From the cell containing the given text, extract its center point as (x, y) coordinate. 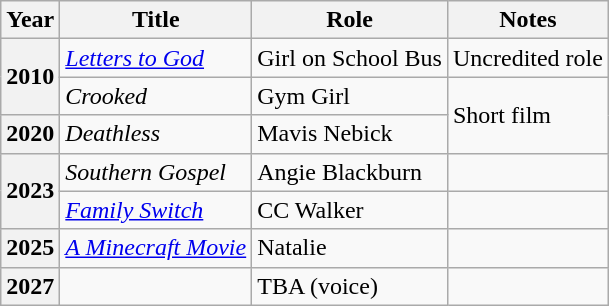
Notes (528, 20)
2020 (30, 134)
Crooked (156, 96)
Letters to God (156, 58)
TBA (voice) (350, 286)
Natalie (350, 248)
Southern Gospel (156, 172)
Girl on School Bus (350, 58)
Uncredited role (528, 58)
Short film (528, 115)
Family Switch (156, 210)
2025 (30, 248)
Title (156, 20)
Angie Blackburn (350, 172)
Role (350, 20)
CC Walker (350, 210)
Year (30, 20)
2027 (30, 286)
A Minecraft Movie (156, 248)
Mavis Nebick (350, 134)
2010 (30, 77)
2023 (30, 191)
Gym Girl (350, 96)
Deathless (156, 134)
